Extract the (x, y) coordinate from the center of the cell holding the provided text.  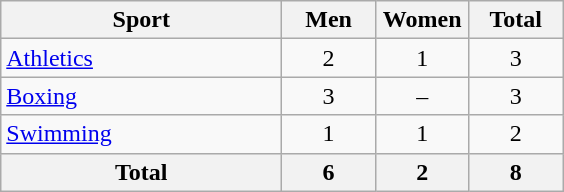
8 (516, 172)
Athletics (142, 58)
– (422, 96)
6 (329, 172)
Men (329, 20)
Boxing (142, 96)
Swimming (142, 134)
Sport (142, 20)
Women (422, 20)
